Provide the [x, y] coordinate of the cell's center where the given text is located.  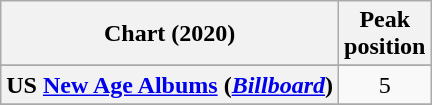
Chart (2020) [170, 34]
Peakposition [385, 34]
US New Age Albums (Billboard) [170, 85]
5 [385, 85]
